Capture the cell that displays the provided text and extract its [X, Y] central coordinate. 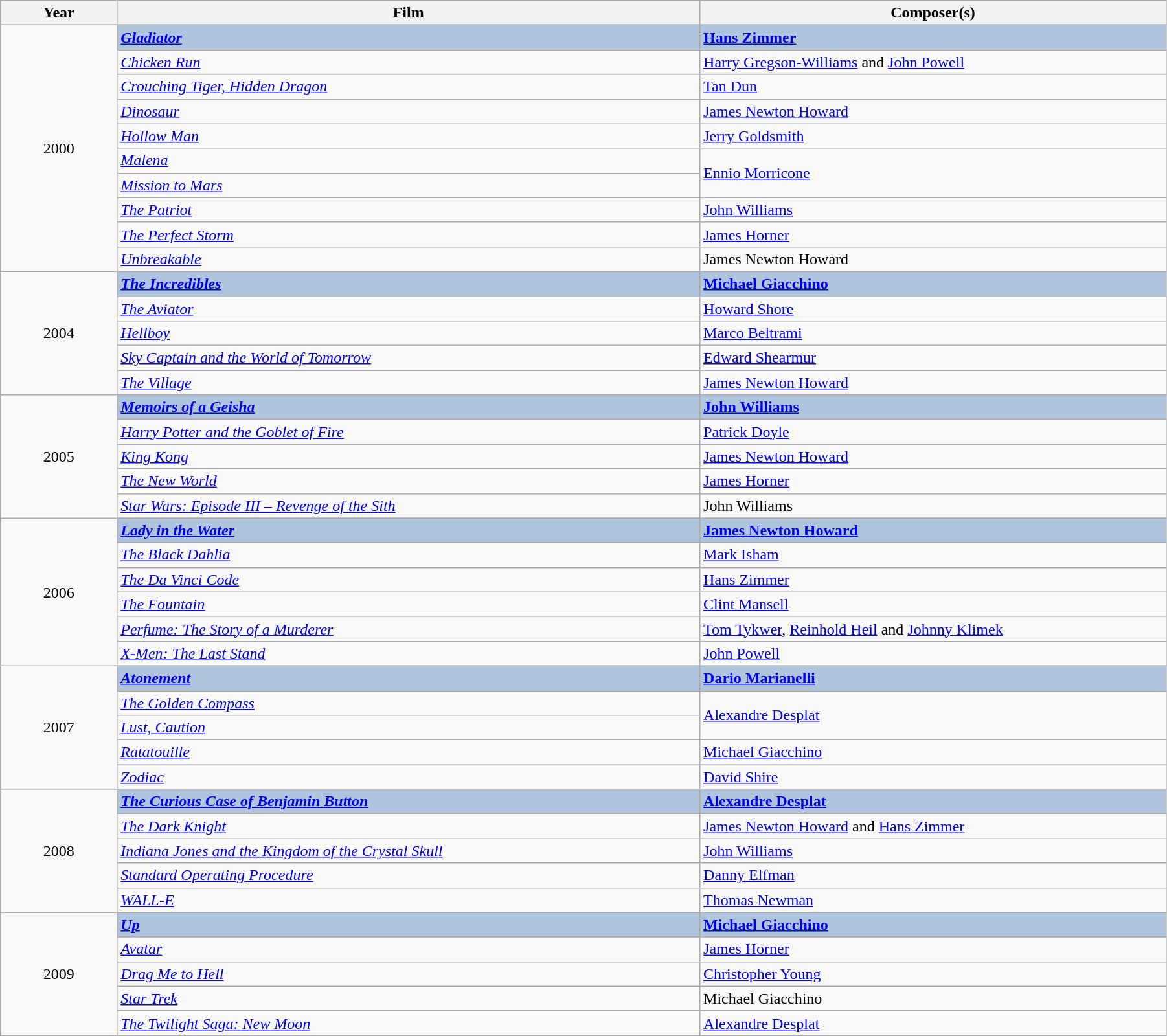
The Aviator [409, 309]
The Incredibles [409, 284]
Tan Dun [933, 87]
Star Trek [409, 998]
Film [409, 13]
Hollow Man [409, 136]
2005 [59, 456]
Lust, Caution [409, 728]
The Curious Case of Benjamin Button [409, 802]
Dinosaur [409, 111]
The Dark Knight [409, 826]
2009 [59, 974]
Edward Shearmur [933, 358]
Chicken Run [409, 62]
Howard Shore [933, 309]
Malena [409, 161]
Clint Mansell [933, 604]
WALL-E [409, 900]
The Black Dahlia [409, 555]
Ratatouille [409, 752]
Harry Potter and the Goblet of Fire [409, 432]
Atonement [409, 678]
The Da Vinci Code [409, 580]
Jerry Goldsmith [933, 136]
Mission to Mars [409, 185]
Indiana Jones and the Kingdom of the Crystal Skull [409, 851]
Zodiac [409, 777]
X-Men: The Last Stand [409, 653]
David Shire [933, 777]
Composer(s) [933, 13]
Perfume: The Story of a Murderer [409, 629]
Marco Beltrami [933, 333]
King Kong [409, 456]
The Golden Compass [409, 703]
Sky Captain and the World of Tomorrow [409, 358]
Patrick Doyle [933, 432]
Harry Gregson-Williams and John Powell [933, 62]
Crouching Tiger, Hidden Dragon [409, 87]
The New World [409, 481]
2008 [59, 851]
2004 [59, 333]
Avatar [409, 949]
Standard Operating Procedure [409, 875]
The Patriot [409, 210]
2007 [59, 727]
Thomas Newman [933, 900]
2000 [59, 149]
Mark Isham [933, 555]
Hellboy [409, 333]
John Powell [933, 653]
Year [59, 13]
The Village [409, 383]
Memoirs of a Geisha [409, 407]
James Newton Howard and Hans Zimmer [933, 826]
Tom Tykwer, Reinhold Heil and Johnny Klimek [933, 629]
The Perfect Storm [409, 234]
Danny Elfman [933, 875]
Ennio Morricone [933, 173]
2006 [59, 592]
Star Wars: Episode III – Revenge of the Sith [409, 506]
Drag Me to Hell [409, 974]
Gladiator [409, 38]
Up [409, 925]
Lady in the Water [409, 530]
Dario Marianelli [933, 678]
The Twilight Saga: New Moon [409, 1023]
Christopher Young [933, 974]
Unbreakable [409, 259]
The Fountain [409, 604]
